Scan for the cell matching the given text and deliver its (x, y) coordinate at center. 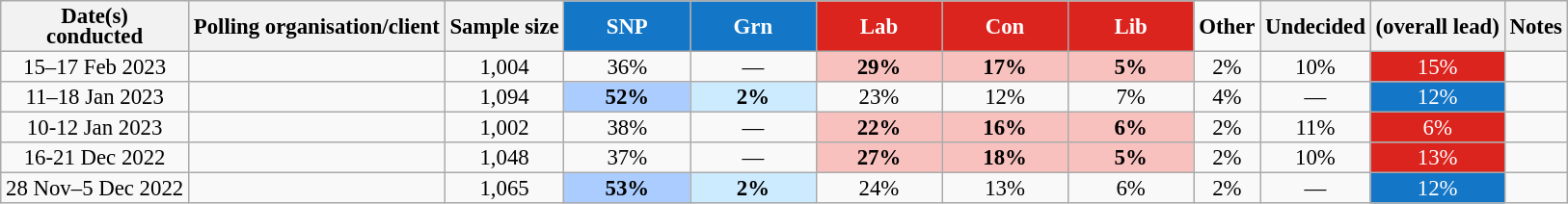
16% (1005, 128)
(overall lead) (1437, 27)
16-21 Dec 2022 (95, 158)
10-12 Jan 2023 (95, 128)
11% (1315, 128)
Sample size (504, 27)
Grn (754, 27)
7% (1130, 97)
27% (879, 158)
1,004 (504, 67)
38% (627, 128)
Other (1227, 27)
Notes (1535, 27)
22% (879, 128)
Undecided (1315, 27)
SNP (627, 27)
24% (879, 189)
36% (627, 67)
18% (1005, 158)
11–18 Jan 2023 (95, 97)
1,048 (504, 158)
17% (1005, 67)
37% (627, 158)
4% (1227, 97)
1,094 (504, 97)
Date(s)conducted (95, 27)
23% (879, 97)
Con (1005, 27)
15–17 Feb 2023 (95, 67)
52% (627, 97)
28 Nov–5 Dec 2022 (95, 189)
29% (879, 67)
53% (627, 189)
1,065 (504, 189)
Lab (879, 27)
15% (1437, 67)
Polling organisation/client (316, 27)
1,002 (504, 128)
Lib (1130, 27)
